Search for the cell housing the specified text and yield its [X, Y] center coordinate. 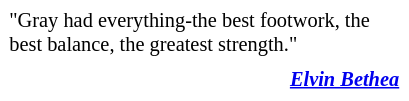
Elvin Bethea [204, 80]
"Gray had everything-the best footwork, the best balance, the greatest strength." [204, 34]
